Detect which cell encompasses the target text, then output its [X, Y] center coordinate. 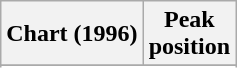
Chart (1996) [72, 34]
Peakposition [189, 34]
